Pinpoint the cell where the given text exists, returning its (x, y) midpoint coordinate. 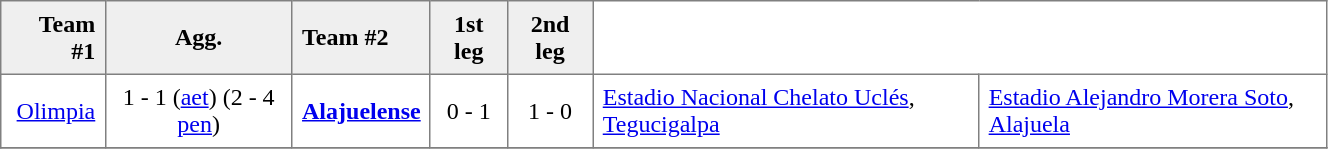
1 - 1 (aet) (2 - 4 pen) (198, 111)
Olimpia (53, 111)
0 - 1 (468, 111)
1 - 0 (550, 111)
2nd leg (550, 38)
Estadio Nacional Chelato Uclés, Tegucigalpa (786, 111)
1st leg (468, 38)
Estadio Alejandro Morera Soto, Alajuela (1153, 111)
Agg. (198, 38)
Team #1 (53, 38)
Team #2 (361, 38)
Alajuelense (361, 111)
